Scan for the cell matching the given text and deliver its (x, y) coordinate at center. 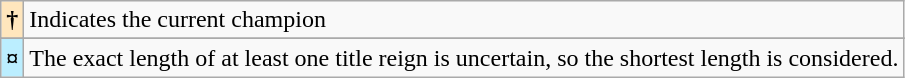
¤ (12, 58)
Indicates the current champion (464, 20)
The exact length of at least one title reign is uncertain, so the shortest length is considered. (464, 58)
† (12, 20)
